Return [x, y] of the center of cell containing provided text 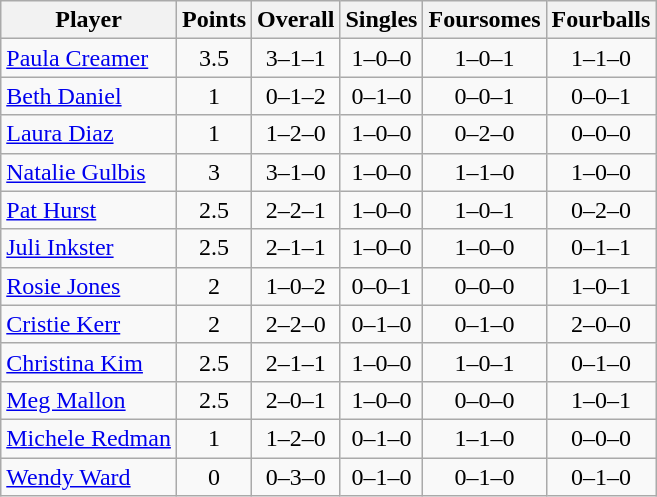
0–1–1 [601, 248]
Cristie Kerr [89, 324]
0–1–2 [296, 96]
Overall [296, 20]
2–0–1 [296, 400]
Rosie Jones [89, 286]
1–0–2 [296, 286]
2–2–0 [296, 324]
Foursomes [484, 20]
0 [214, 477]
0–3–0 [296, 477]
Points [214, 20]
3–1–0 [296, 172]
Player [89, 20]
Pat Hurst [89, 210]
Paula Creamer [89, 58]
Meg Mallon [89, 400]
Christina Kim [89, 362]
Natalie Gulbis [89, 172]
Beth Daniel [89, 96]
Juli Inkster [89, 248]
2–2–1 [296, 210]
3.5 [214, 58]
Michele Redman [89, 438]
Singles [382, 20]
3 [214, 172]
3–1–1 [296, 58]
2–0–0 [601, 324]
Fourballs [601, 20]
Wendy Ward [89, 477]
Laura Diaz [89, 134]
